Provide the [x, y] coordinate of the cell's center where the given text is located.  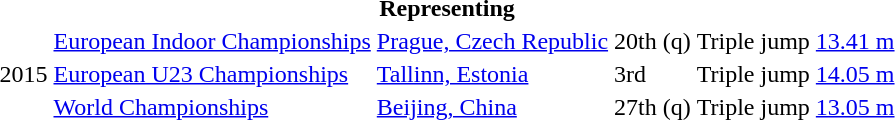
European U23 Championships [212, 74]
European Indoor Championships [212, 41]
Prague, Czech Republic [492, 41]
Tallinn, Estonia [492, 74]
20th (q) [653, 41]
3rd [653, 74]
